Pinpoint the cell where the given text exists, returning its [X, Y] midpoint coordinate. 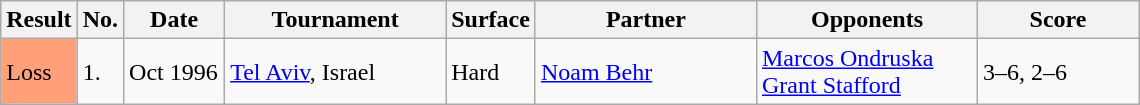
Tournament [336, 20]
Opponents [866, 20]
Score [1058, 20]
No. [100, 20]
1. [100, 72]
Date [174, 20]
Surface [491, 20]
Oct 1996 [174, 72]
Marcos Ondruska Grant Stafford [866, 72]
Hard [491, 72]
Tel Aviv, Israel [336, 72]
Partner [646, 20]
Result [39, 20]
Noam Behr [646, 72]
3–6, 2–6 [1058, 72]
Loss [39, 72]
